Find where the given text appears and provide that cell's center as [X, Y] coordinate. 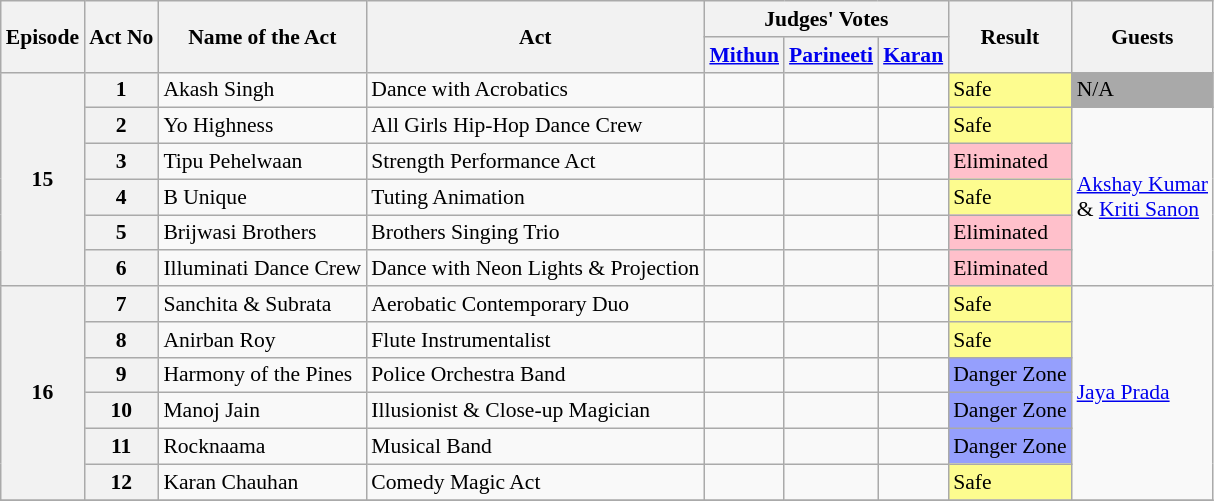
5 [121, 233]
All Girls Hip-Hop Dance Crew [535, 126]
Dance with Acrobatics [535, 90]
11 [121, 447]
Harmony of the Pines [262, 375]
Comedy Magic Act [535, 482]
Karan Chauhan [262, 482]
Dance with Neon Lights & Projection [535, 269]
Akshay Kumar & Kriti Sanon [1142, 197]
Act No [121, 36]
16 [42, 393]
15 [42, 179]
Flute Instrumentalist [535, 340]
4 [121, 197]
Jaya Prada [1142, 393]
Tuting Animation [535, 197]
Strength Performance Act [535, 162]
7 [121, 304]
Sanchita & Subrata [262, 304]
Musical Band [535, 447]
Anirban Roy [262, 340]
Guests [1142, 36]
Akash Singh [262, 90]
Tipu Pehelwaan [262, 162]
Police Orchestra Band [535, 375]
Karan [913, 55]
Aerobatic Contemporary Duo [535, 304]
Brothers Singing Trio [535, 233]
8 [121, 340]
Result [1010, 36]
2 [121, 126]
Yo Highness [262, 126]
10 [121, 411]
N/A [1142, 90]
Parineeti [831, 55]
Rocknaama [262, 447]
1 [121, 90]
Name of the Act [262, 36]
Judges' Votes [826, 19]
Episode [42, 36]
9 [121, 375]
Manoj Jain [262, 411]
Act [535, 36]
Illusionist & Close-up Magician [535, 411]
Brijwasi Brothers [262, 233]
3 [121, 162]
Mithun [744, 55]
6 [121, 269]
Illuminati Dance Crew [262, 269]
B Unique [262, 197]
12 [121, 482]
